Identify which cell holds the provided text, then report its (X, Y) central coordinate. 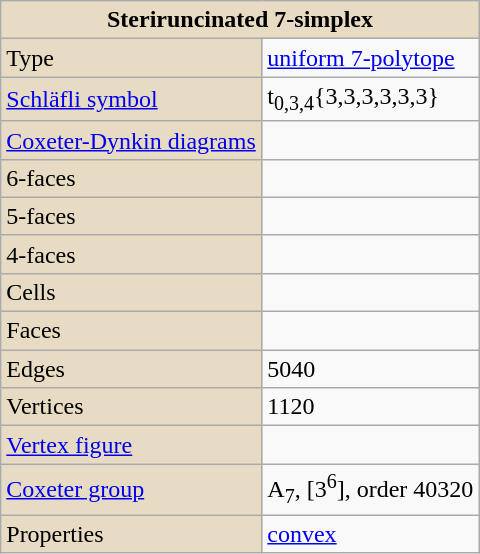
A7, [36], order 40320 (370, 490)
6-faces (132, 178)
t0,3,4{3,3,3,3,3,3} (370, 99)
Coxeter group (132, 490)
uniform 7-polytope (370, 58)
5-faces (132, 216)
Coxeter-Dynkin diagrams (132, 140)
Vertices (132, 407)
5040 (370, 369)
Edges (132, 369)
1120 (370, 407)
Cells (132, 292)
Vertex figure (132, 445)
Steriruncinated 7-simplex (240, 20)
Properties (132, 534)
convex (370, 534)
Type (132, 58)
4-faces (132, 254)
Faces (132, 331)
Schläfli symbol (132, 99)
